Locate the cell with the specified text and output its (X, Y) center coordinate. 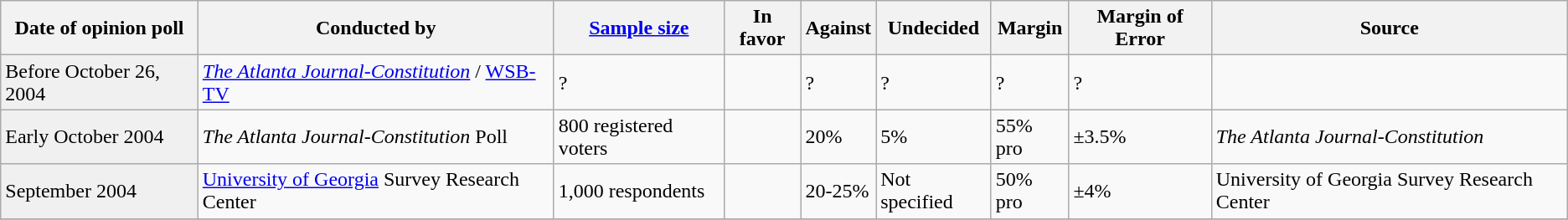
20% (838, 137)
In favor (762, 28)
800 registered voters (638, 137)
Sample size (638, 28)
The Atlanta Journal-Constitution / WSB-TV (375, 82)
Against (838, 28)
±3.5% (1140, 137)
Conducted by (375, 28)
Source (1389, 28)
The Atlanta Journal-Constitution Poll (375, 137)
The Atlanta Journal-Constitution (1389, 137)
Before October 26, 2004 (100, 82)
5% (934, 137)
Date of opinion poll (100, 28)
1,000 respondents (638, 191)
±4% (1140, 191)
September 2004 (100, 191)
20-25% (838, 191)
50% pro (1030, 191)
55% pro (1030, 137)
Early October 2004 (100, 137)
Margin (1030, 28)
Undecided (934, 28)
Not specified (934, 191)
Margin of Error (1140, 28)
